For the text-containing cell, return its midpoint in [x, y] coordinate format. 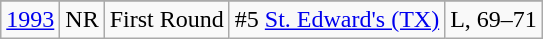
First Round [166, 20]
1993 [30, 20]
#5 St. Edward's (TX) [336, 20]
NR [82, 20]
L, 69–71 [494, 20]
